Identify which cell holds the provided text, then report its (x, y) central coordinate. 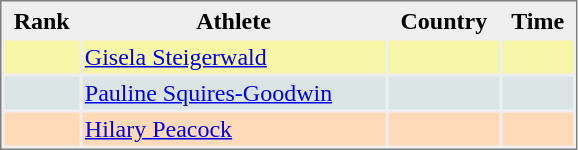
Country (444, 20)
Rank (41, 20)
Pauline Squires-Goodwin (234, 92)
Time (538, 20)
Hilary Peacock (234, 128)
Athlete (234, 20)
Gisela Steigerwald (234, 56)
